Detect which cell encompasses the target text, then output its (x, y) center coordinate. 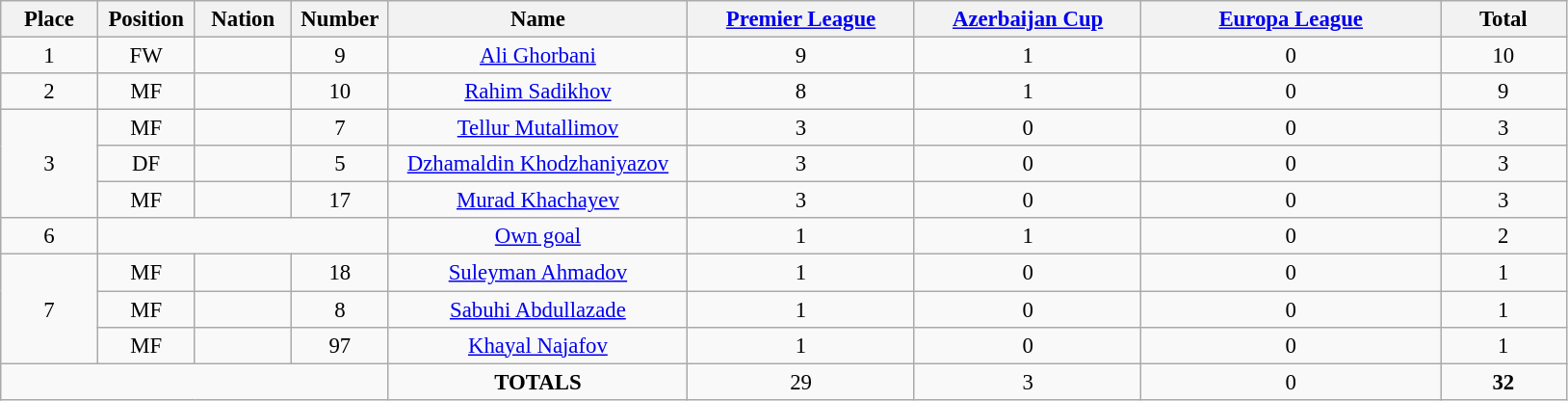
Suleyman Ahmadov (537, 273)
29 (801, 382)
TOTALS (537, 382)
Tellur Mutallimov (537, 128)
Premier League (801, 19)
DF (146, 164)
17 (341, 200)
97 (341, 345)
Sabuhi Abdullazade (537, 309)
Position (146, 19)
Rahim Sadikhov (537, 92)
Total (1504, 19)
FW (146, 56)
Ali Ghorbani (537, 56)
Place (50, 19)
5 (341, 164)
Europa League (1291, 19)
Khayal Najafov (537, 345)
Nation (243, 19)
Dzhamaldin Khodzhaniyazov (537, 164)
Azerbaijan Cup (1028, 19)
Own goal (537, 236)
18 (341, 273)
32 (1504, 382)
Number (341, 19)
Name (537, 19)
Murad Khachayev (537, 200)
6 (50, 236)
